Provide the (x, y) coordinate of the cell's center where the given text is located.  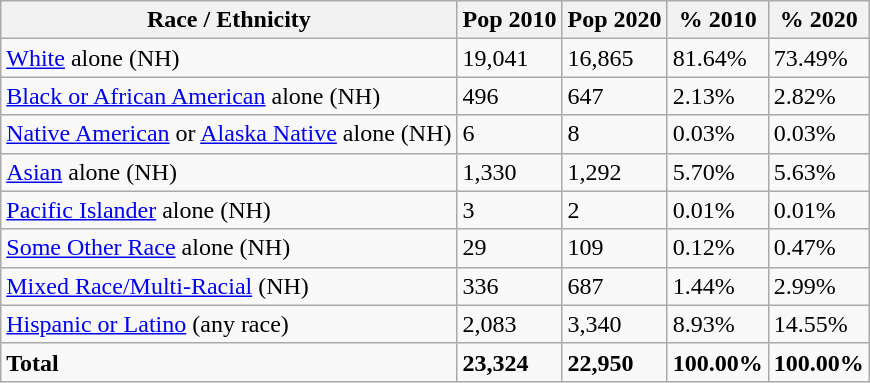
Asian alone (NH) (229, 172)
3,340 (614, 324)
1,330 (510, 172)
Race / Ethnicity (229, 20)
14.55% (818, 324)
Pop 2020 (614, 20)
19,041 (510, 58)
16,865 (614, 58)
29 (510, 248)
8.93% (718, 324)
% 2010 (718, 20)
Native American or Alaska Native alone (NH) (229, 134)
0.12% (718, 248)
1,292 (614, 172)
647 (614, 96)
2.82% (818, 96)
8 (614, 134)
6 (510, 134)
109 (614, 248)
2,083 (510, 324)
1.44% (718, 286)
687 (614, 286)
% 2020 (818, 20)
22,950 (614, 362)
5.63% (818, 172)
Total (229, 362)
Pacific Islander alone (NH) (229, 210)
2.13% (718, 96)
Mixed Race/Multi-Racial (NH) (229, 286)
81.64% (718, 58)
Hispanic or Latino (any race) (229, 324)
Some Other Race alone (NH) (229, 248)
23,324 (510, 362)
Pop 2010 (510, 20)
3 (510, 210)
5.70% (718, 172)
2.99% (818, 286)
0.47% (818, 248)
73.49% (818, 58)
496 (510, 96)
Black or African American alone (NH) (229, 96)
White alone (NH) (229, 58)
2 (614, 210)
336 (510, 286)
